Locate the cell with the specified text and output its (X, Y) center coordinate. 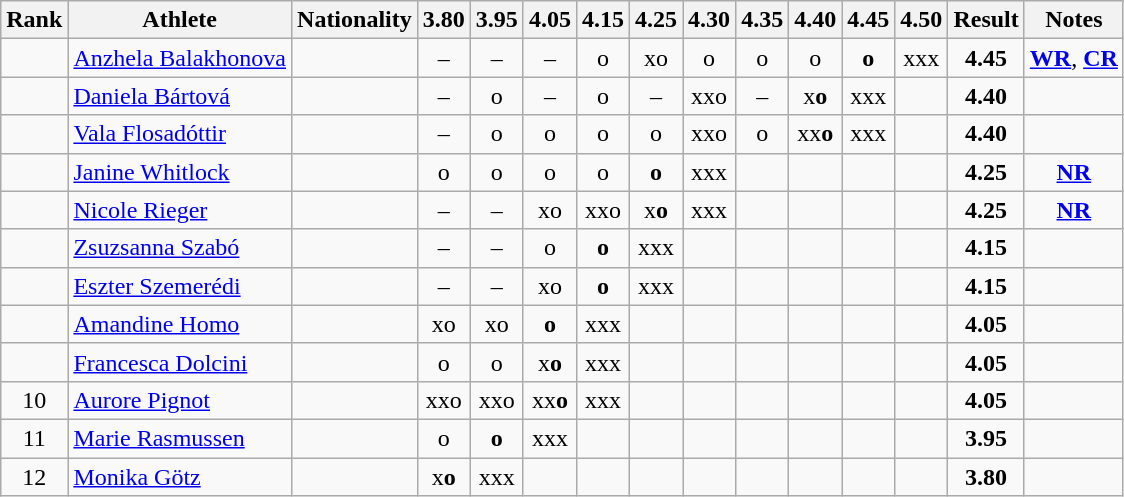
Rank (34, 20)
Janine Whitlock (180, 172)
Amandine Homo (180, 324)
4.35 (762, 20)
12 (34, 477)
Notes (1074, 20)
10 (34, 400)
Nicole Rieger (180, 210)
Anzhela Balakhonova (180, 58)
Monika Götz (180, 477)
Marie Rasmussen (180, 438)
WR, CR (1074, 58)
Aurore Pignot (180, 400)
Vala Flosadóttir (180, 134)
Zsuzsanna Szabó (180, 248)
Daniela Bártová (180, 96)
Nationality (355, 20)
Result (986, 20)
4.50 (922, 20)
Athlete (180, 20)
4.30 (710, 20)
Eszter Szemerédi (180, 286)
11 (34, 438)
Francesca Dolcini (180, 362)
